Return [x, y] of the center of cell containing provided text 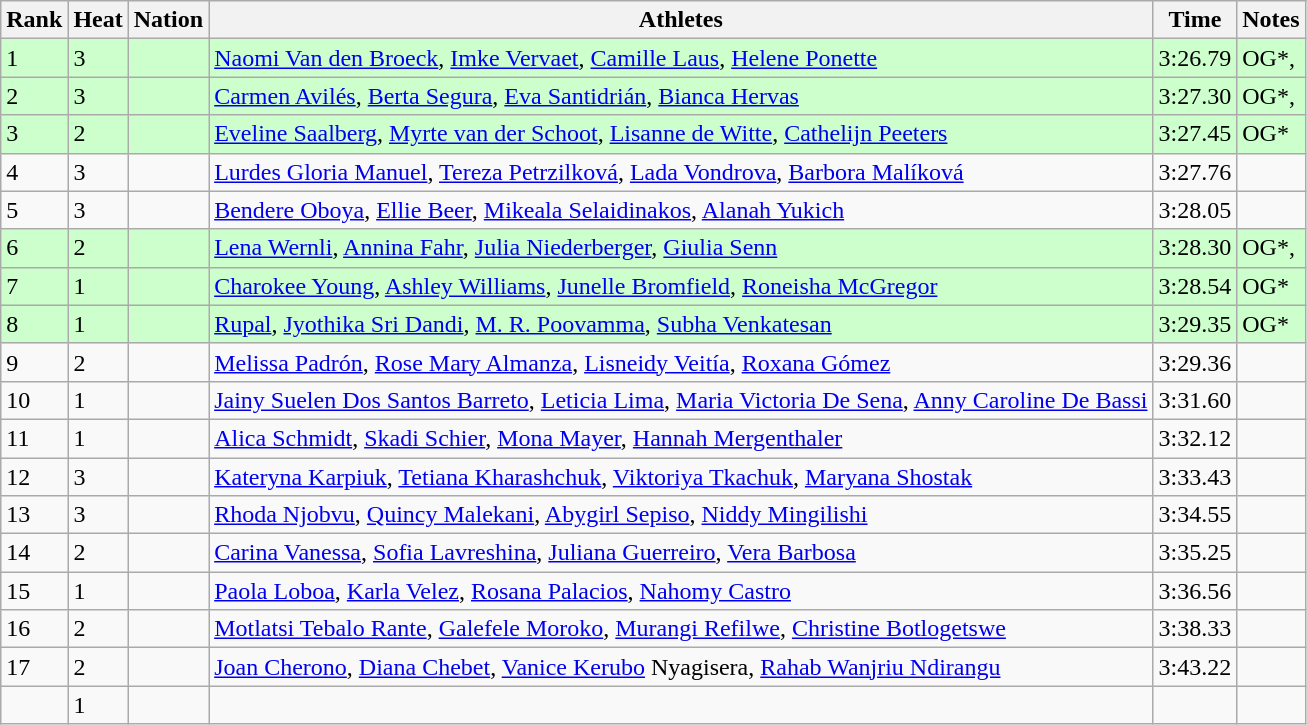
Carina Vanessa, Sofia Lavreshina, Juliana Guerreiro, Vera Barbosa [681, 553]
Rank [34, 20]
5 [34, 210]
Athletes [681, 20]
3:27.45 [1195, 134]
Time [1195, 20]
4 [34, 172]
Carmen Avilés, Berta Segura, Eva Santidrián, Bianca Hervas [681, 96]
Bendere Oboya, Ellie Beer, Mikeala Selaidinakos, Alanah Yukich [681, 210]
Heat [98, 20]
17 [34, 667]
3:29.36 [1195, 362]
3:31.60 [1195, 400]
Lurdes Gloria Manuel, Tereza Petrzilková, Lada Vondrova, Barbora Malíková [681, 172]
16 [34, 629]
11 [34, 438]
Charokee Young, Ashley Williams, Junelle Bromfield, Roneisha McGregor [681, 286]
3:28.05 [1195, 210]
3:32.12 [1195, 438]
Jainy Suelen Dos Santos Barreto, Leticia Lima, Maria Victoria De Sena, Anny Caroline De Bassi [681, 400]
Naomi Van den Broeck, Imke Vervaet, Camille Laus, Helene Ponette [681, 58]
12 [34, 477]
13 [34, 515]
14 [34, 553]
3:36.56 [1195, 591]
3:27.76 [1195, 172]
Eveline Saalberg, Myrte van der Schoot, Lisanne de Witte, Cathelijn Peeters [681, 134]
Joan Cherono, Diana Chebet, Vanice Kerubo Nyagisera, Rahab Wanjriu Ndirangu [681, 667]
10 [34, 400]
3:35.25 [1195, 553]
9 [34, 362]
3:28.54 [1195, 286]
3:34.55 [1195, 515]
3:29.35 [1195, 324]
Nation [168, 20]
6 [34, 248]
Rhoda Njobvu, Quincy Malekani, Abygirl Sepiso, Niddy Mingilishi [681, 515]
Motlatsi Tebalo Rante, Galefele Moroko, Murangi Refilwe, Christine Botlogetswe [681, 629]
3:26.79 [1195, 58]
3:27.30 [1195, 96]
Notes [1271, 20]
Kateryna Karpiuk, Tetiana Kharashchuk, Viktoriya Tkachuk, Maryana Shostak [681, 477]
Alica Schmidt, Skadi Schier, Mona Mayer, Hannah Mergenthaler [681, 438]
3:33.43 [1195, 477]
3:43.22 [1195, 667]
Paola Loboa, Karla Velez, Rosana Palacios, Nahomy Castro [681, 591]
15 [34, 591]
8 [34, 324]
Lena Wernli, Annina Fahr, Julia Niederberger, Giulia Senn [681, 248]
3:38.33 [1195, 629]
7 [34, 286]
Rupal, Jyothika Sri Dandi, M. R. Poovamma, Subha Venkatesan [681, 324]
3:28.30 [1195, 248]
Melissa Padrón, Rose Mary Almanza, Lisneidy Veitía, Roxana Gómez [681, 362]
